For the text-containing cell, return its midpoint in (X, Y) coordinate format. 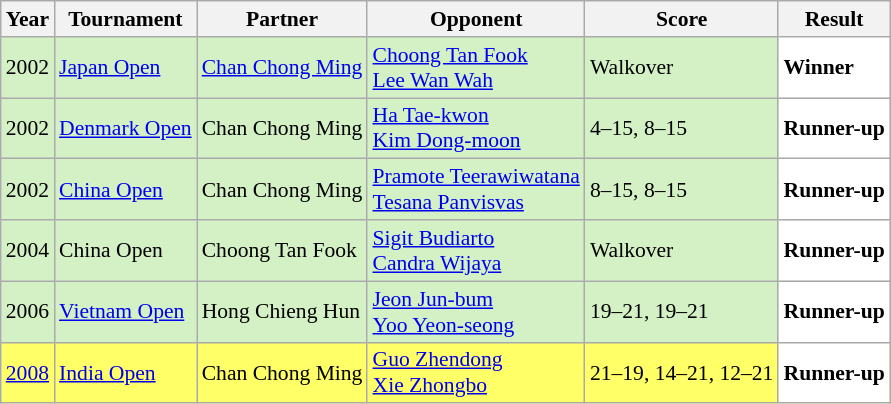
Tournament (126, 19)
19–21, 19–21 (682, 312)
Jeon Jun-bum Yoo Yeon-seong (476, 312)
Ha Tae-kwon Kim Dong-moon (476, 128)
2004 (28, 250)
21–19, 14–21, 12–21 (682, 372)
Guo Zhendong Xie Zhongbo (476, 372)
Result (834, 19)
Score (682, 19)
Choong Tan Fook Lee Wan Wah (476, 68)
4–15, 8–15 (682, 128)
India Open (126, 372)
Partner (282, 19)
Hong Chieng Hun (282, 312)
Year (28, 19)
Denmark Open (126, 128)
2008 (28, 372)
Pramote Teerawiwatana Tesana Panvisvas (476, 190)
Choong Tan Fook (282, 250)
Vietnam Open (126, 312)
Sigit Budiarto Candra Wijaya (476, 250)
8–15, 8–15 (682, 190)
Winner (834, 68)
Opponent (476, 19)
2006 (28, 312)
Japan Open (126, 68)
